Return the (X, Y) coordinate for the center point of the cell that contains the specified text.  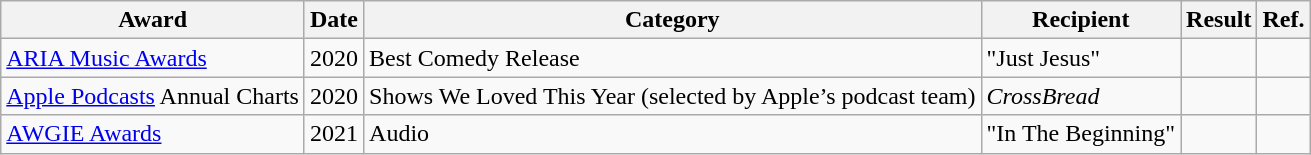
Result (1219, 20)
CrossBread (1081, 96)
2021 (334, 134)
Recipient (1081, 20)
Apple Podcasts Annual Charts (153, 96)
Category (672, 20)
Best Comedy Release (672, 58)
Award (153, 20)
Audio (672, 134)
"Just Jesus" (1081, 58)
Shows We Loved This Year (selected by Apple’s podcast team) (672, 96)
AWGIE Awards (153, 134)
Date (334, 20)
Ref. (1284, 20)
ARIA Music Awards (153, 58)
"In The Beginning" (1081, 134)
